Locate the cell with the specified text and output its (X, Y) center coordinate. 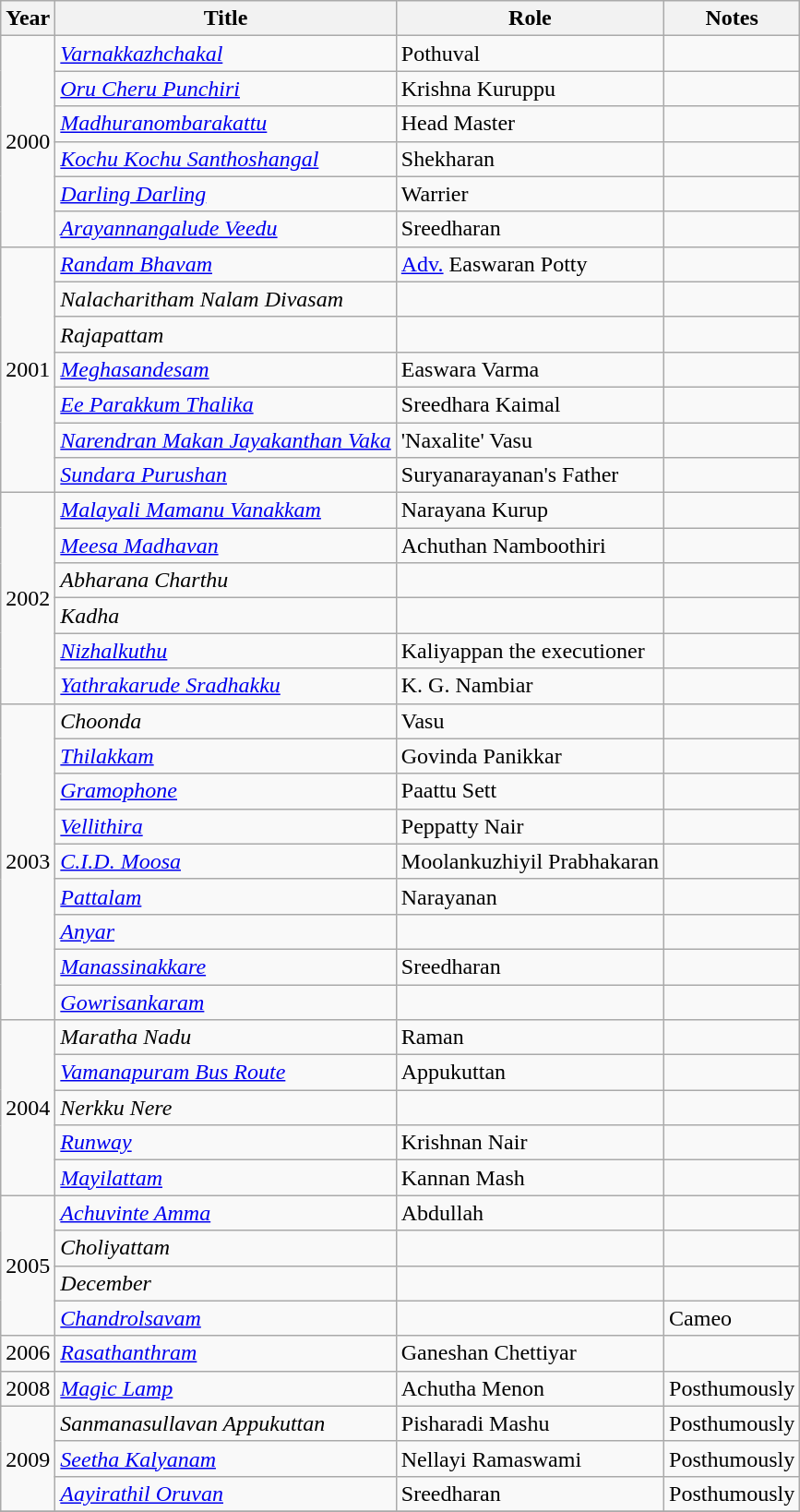
Achuvinte Amma (225, 1213)
Abharana Charthu (225, 581)
Govinda Panikkar (530, 756)
Year (28, 18)
Easwara Varma (530, 369)
Narendran Makan Jayakanthan Vaka (225, 440)
Nerkku Nere (225, 1108)
Paattu Sett (530, 791)
Seetha Kalyanam (225, 1458)
Yathrakarude Sradhakku (225, 686)
Maratha Nadu (225, 1038)
Malayali Mamanu Vanakkam (225, 510)
Varnakkazhchakal (225, 54)
2002 (28, 598)
Ganeshan Chettiyar (530, 1353)
Pisharadi Mashu (530, 1423)
Manassinakkare (225, 966)
K. G. Nambiar (530, 686)
Raman (530, 1038)
'Naxalite' Vasu (530, 440)
Arayannangalude Veedu (225, 229)
Pattalam (225, 896)
Rajapattam (225, 334)
Sanmanasullavan Appukuttan (225, 1423)
2005 (28, 1266)
2003 (28, 862)
Runway (225, 1143)
2000 (28, 141)
Oru Cheru Punchiri (225, 89)
Vellithira (225, 826)
Shekharan (530, 159)
Anyar (225, 931)
Krishnan Nair (530, 1143)
Magic Lamp (225, 1388)
Vasu (530, 721)
Vamanapuram Bus Route (225, 1073)
Randam Bhavam (225, 264)
Kaliyappan the executioner (530, 651)
Krishna Kuruppu (530, 89)
Title (225, 18)
Sundara Purushan (225, 475)
Achutha Menon (530, 1388)
Sreedhara Kaimal (530, 404)
2006 (28, 1353)
Nellayi Ramaswami (530, 1458)
Achuthan Namboothiri (530, 546)
Choonda (225, 721)
Head Master (530, 124)
Peppatty Nair (530, 826)
Chandrolsavam (225, 1318)
Ee Parakkum Thalika (225, 404)
Notes (733, 18)
Kadha (225, 616)
Suryanarayanan's Father (530, 475)
Warrier (530, 194)
2008 (28, 1388)
Meesa Madhavan (225, 546)
Kannan Mash (530, 1178)
Gowrisankaram (225, 1002)
Rasathanthram (225, 1353)
Mayilattam (225, 1178)
C.I.D. Moosa (225, 861)
Appukuttan (530, 1073)
Nizhalkuthu (225, 651)
Moolankuzhiyil Prabhakaran (530, 861)
Madhuranombarakattu (225, 124)
Aayirathil Oruvan (225, 1494)
Narayanan (530, 896)
December (225, 1283)
Thilakkam (225, 756)
Kochu Kochu Santhoshangal (225, 159)
2001 (28, 369)
Role (530, 18)
Gramophone (225, 791)
Meghasandesam (225, 369)
2009 (28, 1458)
Choliyattam (225, 1248)
Nalacharitham Nalam Divasam (225, 299)
Darling Darling (225, 194)
Narayana Kurup (530, 510)
Pothuval (530, 54)
Adv. Easwaran Potty (530, 264)
Abdullah (530, 1213)
2004 (28, 1108)
Cameo (733, 1318)
